Identify which cell holds the provided text, then report its (X, Y) central coordinate. 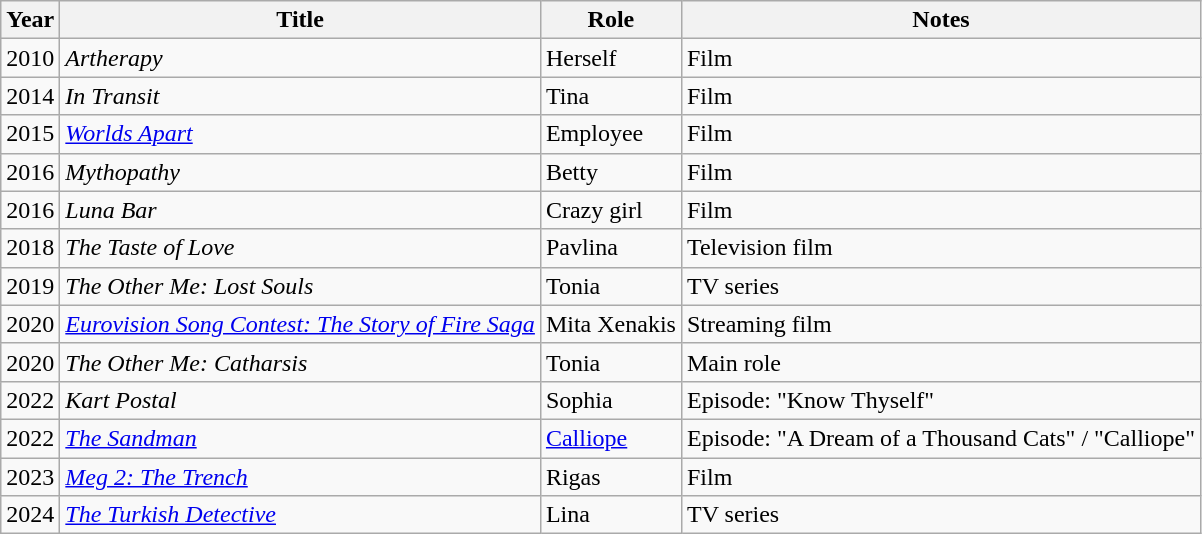
Main role (940, 362)
2023 (30, 477)
Kart Postal (300, 400)
Rigas (610, 477)
Crazy girl (610, 210)
The Other Me: Catharsis (300, 362)
Television film (940, 248)
Calliope (610, 438)
Lina (610, 515)
Year (30, 20)
Artherapy (300, 58)
2018 (30, 248)
Employee (610, 134)
2024 (30, 515)
Mita Xenakis (610, 324)
Mythopathy (300, 172)
Streaming film (940, 324)
In Transit (300, 96)
2014 (30, 96)
Role (610, 20)
2019 (30, 286)
Luna Bar (300, 210)
Notes (940, 20)
2010 (30, 58)
Betty (610, 172)
The Other Me: Lost Souls (300, 286)
Eurovision Song Contest: The Story of Fire Saga (300, 324)
Sophia (610, 400)
Episode: "Κnow Thyself" (940, 400)
The Turkish Detective (300, 515)
Pavlina (610, 248)
2015 (30, 134)
Tina (610, 96)
Worlds Apart (300, 134)
Meg 2: The Trench (300, 477)
The Taste of Love (300, 248)
Title (300, 20)
Episode: "A Dream of a Thousand Cats" / "Calliope" (940, 438)
The Sandman (300, 438)
Herself (610, 58)
